Determine the (x, y) coordinate at the center of the cell enclosing the given text.  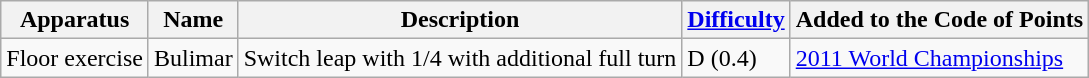
Added to the Code of Points (939, 20)
Description (460, 20)
Difficulty (736, 20)
Switch leap with 1/4 with additional full turn (460, 58)
2011 World Championships (939, 58)
D (0.4) (736, 58)
Name (193, 20)
Apparatus (75, 20)
Bulimar (193, 58)
Floor exercise (75, 58)
